Locate the cell with the specified text and output its [X, Y] center coordinate. 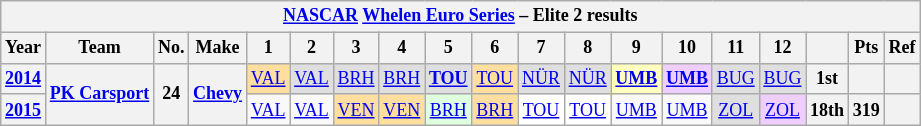
2 [312, 48]
NASCAR Whelen Euro Series – Elite 2 results [460, 16]
8 [588, 48]
18th [828, 110]
6 [495, 48]
11 [736, 48]
4 [402, 48]
10 [688, 48]
No. [172, 48]
2015 [24, 110]
12 [782, 48]
Team [99, 48]
Year [24, 48]
Make [218, 48]
3 [356, 48]
24 [172, 94]
1st [828, 78]
7 [542, 48]
2014 [24, 78]
Chevy [218, 94]
PK Carsport [99, 94]
Ref [902, 48]
1 [268, 48]
5 [448, 48]
9 [636, 48]
319 [866, 110]
Pts [866, 48]
